Return the (X, Y) coordinate for the center point of the cell that contains the specified text.  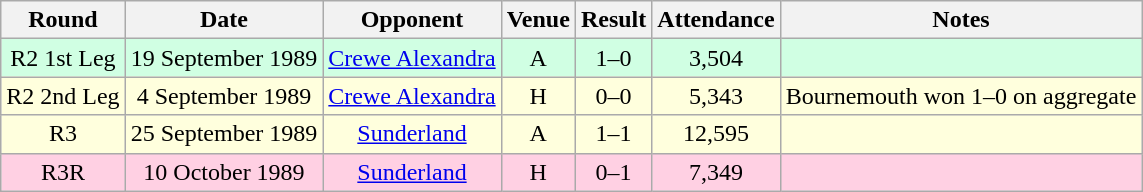
R2 2nd Leg (63, 96)
Notes (961, 20)
3,504 (716, 58)
Date (224, 20)
Venue (538, 20)
5,343 (716, 96)
Bournemouth won 1–0 on aggregate (961, 96)
Round (63, 20)
R3R (63, 172)
7,349 (716, 172)
0–0 (613, 96)
R3 (63, 134)
Opponent (412, 20)
12,595 (716, 134)
Result (613, 20)
25 September 1989 (224, 134)
1–0 (613, 58)
10 October 1989 (224, 172)
R2 1st Leg (63, 58)
0–1 (613, 172)
19 September 1989 (224, 58)
1–1 (613, 134)
4 September 1989 (224, 96)
Attendance (716, 20)
